Provide the (x, y) coordinate of the cell's center where the given text is located.  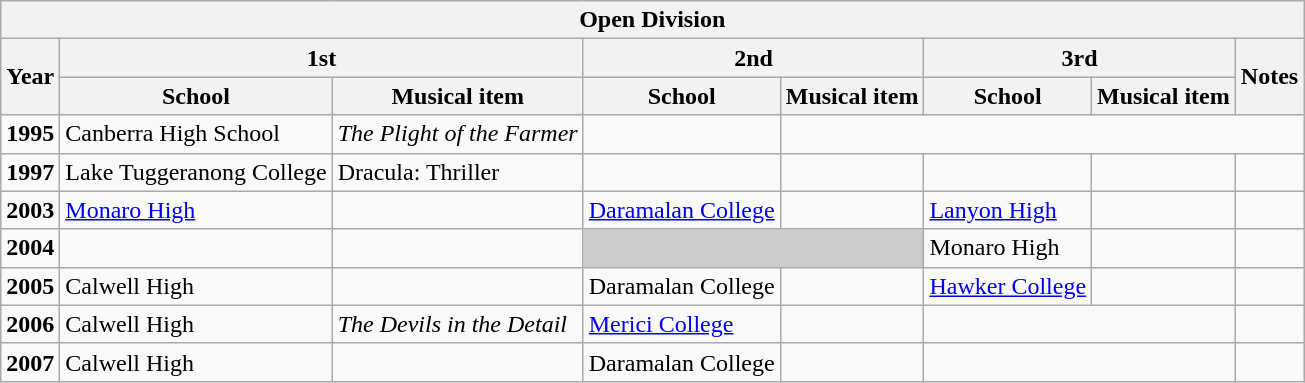
Dracula: Thriller (458, 172)
Merici College (682, 324)
2003 (30, 210)
1st (322, 58)
2005 (30, 286)
Open Division (652, 20)
1995 (30, 134)
Year (30, 77)
2004 (30, 248)
Lake Tuggeranong College (196, 172)
Notes (1269, 77)
Lanyon High (1008, 210)
2nd (754, 58)
Canberra High School (196, 134)
Hawker College (1008, 286)
2006 (30, 324)
2007 (30, 362)
3rd (1080, 58)
1997 (30, 172)
The Plight of the Farmer (458, 134)
The Devils in the Detail (458, 324)
